Search for the cell housing the specified text and yield its (x, y) center coordinate. 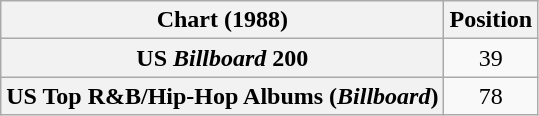
39 (491, 58)
Chart (1988) (222, 20)
78 (491, 96)
US Billboard 200 (222, 58)
Position (491, 20)
US Top R&B/Hip-Hop Albums (Billboard) (222, 96)
